Output the [x, y] coordinate of the center of the cell containing the given text.  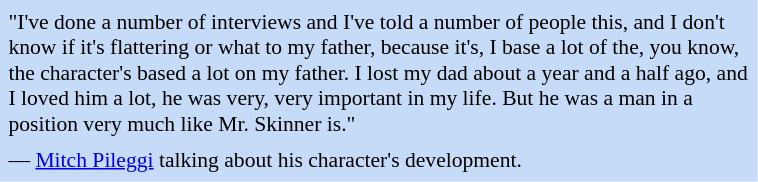
— Mitch Pileggi talking about his character's development. [378, 160]
